Find where the given text appears and provide that cell's center as (x, y) coordinate. 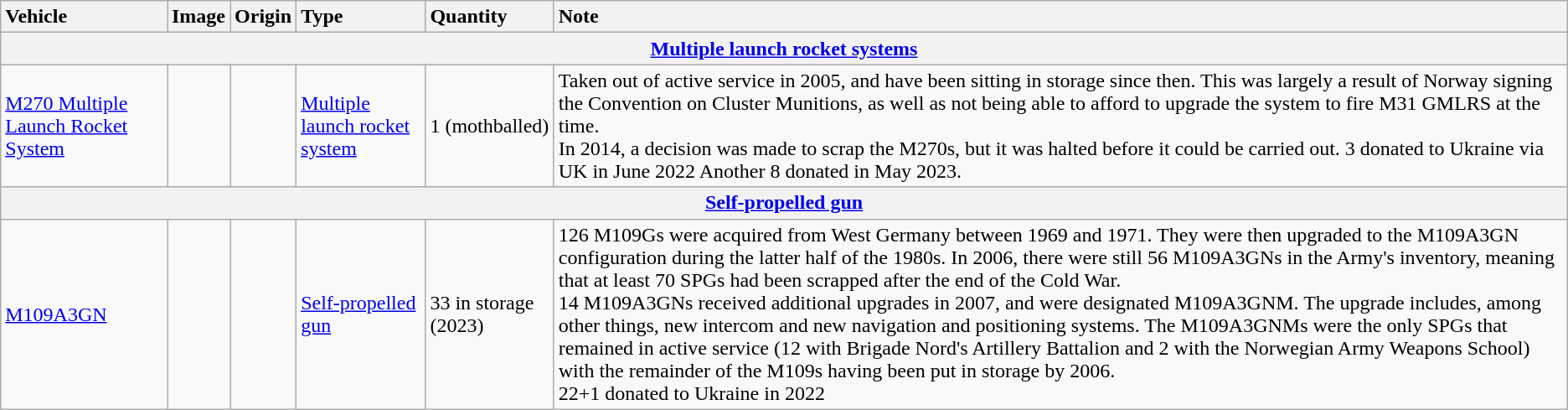
Note (1060, 17)
Vehicle (84, 17)
1 (mothballed) (489, 126)
M109A3GN (84, 314)
Origin (263, 17)
Quantity (489, 17)
33 in storage (2023) (489, 314)
Image (199, 17)
Multiple launch rocket system (361, 126)
Type (361, 17)
Multiple launch rocket systems (784, 49)
M270 Multiple Launch Rocket System (84, 126)
